Return [X, Y] of the center of cell containing provided text 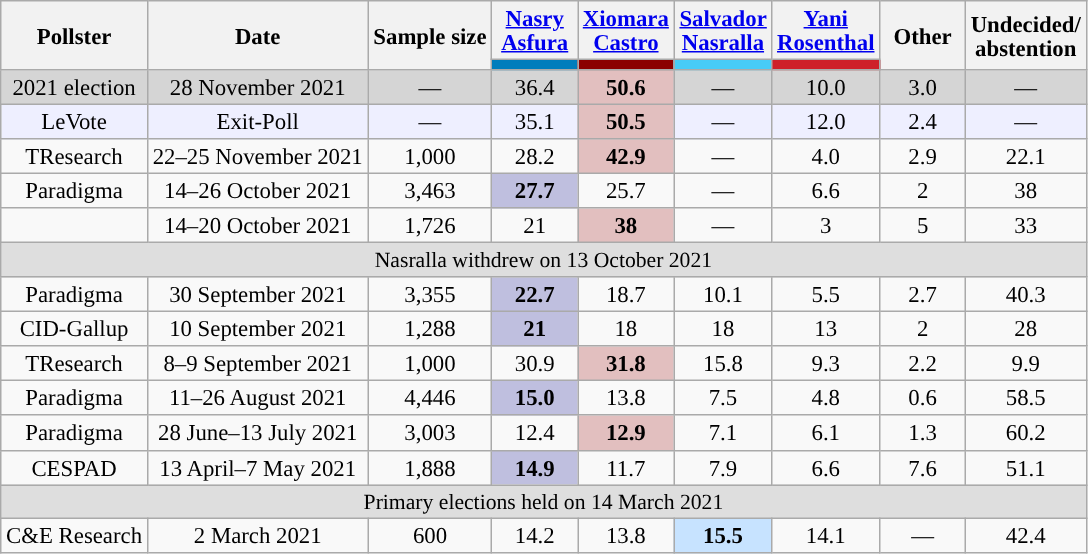
2.7 [923, 294]
22–25 November 2021 [258, 156]
33 [1026, 226]
CID-Gallup [74, 330]
Exit-Poll [258, 122]
28 June–13 July 2021 [258, 434]
13 [826, 330]
11.7 [626, 468]
14–20 October 2021 [258, 226]
2.4 [923, 122]
10.1 [723, 294]
15.8 [723, 364]
14.9 [535, 468]
58.5 [1026, 398]
7.5 [723, 398]
3,355 [430, 294]
22.1 [1026, 156]
28 [1026, 330]
12.0 [826, 122]
Pollster [74, 36]
CESPAD [74, 468]
42.4 [1026, 536]
2 March 2021 [258, 536]
50.5 [626, 122]
22.7 [535, 294]
11–26 August 2021 [258, 398]
Sample size [430, 36]
Nasralla withdrew on 13 October 2021 [544, 260]
28 November 2021 [258, 88]
4.0 [826, 156]
14.1 [826, 536]
30 September 2021 [258, 294]
14.2 [535, 536]
12.4 [535, 434]
9.3 [826, 364]
6.1 [826, 434]
3 [826, 226]
2.2 [923, 364]
4.8 [826, 398]
35.1 [535, 122]
Xiomara Castro [626, 30]
7.9 [723, 468]
60.2 [1026, 434]
1.3 [923, 434]
13 April–7 May 2021 [258, 468]
50.6 [626, 88]
3.0 [923, 88]
Primary elections held on 14 March 2021 [544, 502]
3,003 [430, 434]
14–26 October 2021 [258, 192]
42.9 [626, 156]
18.7 [626, 294]
2.9 [923, 156]
600 [430, 536]
7.6 [923, 468]
25.7 [626, 192]
LeVote [74, 122]
2021 election [74, 88]
C&E Research [74, 536]
0.6 [923, 398]
28.2 [535, 156]
30.9 [535, 364]
Yani Rosenthal [826, 30]
3,463 [430, 192]
Salvador Nasralla [723, 30]
Undecided/abstention [1026, 36]
8–9 September 2021 [258, 364]
Nasry Asfura [535, 30]
9.9 [1026, 364]
40.3 [1026, 294]
5 [923, 226]
Other [923, 36]
15.5 [723, 536]
Date [258, 36]
4,446 [430, 398]
1,888 [430, 468]
27.7 [535, 192]
15.0 [535, 398]
12.9 [626, 434]
10.0 [826, 88]
51.1 [1026, 468]
7.1 [723, 434]
1,726 [430, 226]
1,288 [430, 330]
10 September 2021 [258, 330]
36.4 [535, 88]
5.5 [826, 294]
31.8 [626, 364]
